Detect which cell encompasses the target text, then output its [x, y] center coordinate. 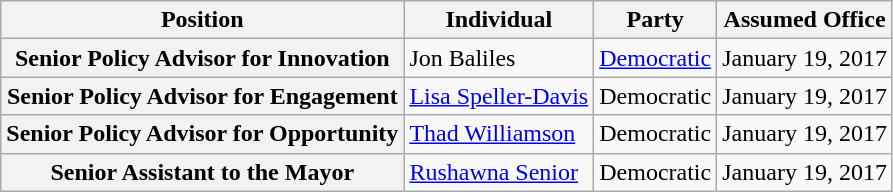
Party [656, 20]
Senior Assistant to the Mayor [202, 172]
Senior Policy Advisor for Opportunity [202, 134]
Jon Baliles [499, 58]
Position [202, 20]
Rushawna Senior [499, 172]
Lisa Speller-Davis [499, 96]
Thad Williamson [499, 134]
Assumed Office [805, 20]
Senior Policy Advisor for Innovation [202, 58]
Senior Policy Advisor for Engagement [202, 96]
Individual [499, 20]
